Extract the (X, Y) coordinate from the center of the cell holding the provided text.  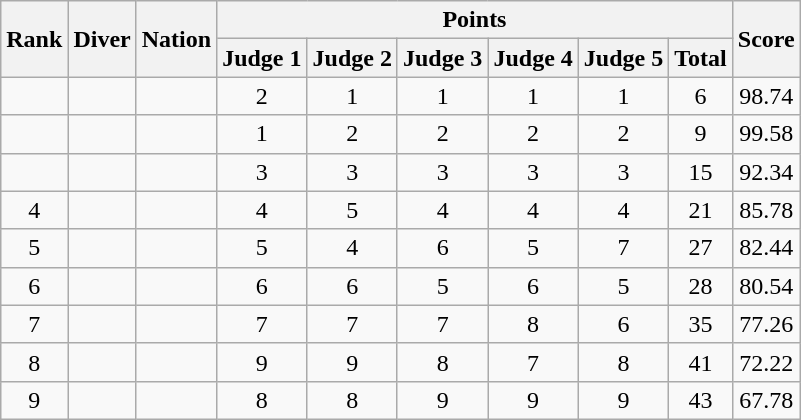
21 (701, 210)
Judge 5 (623, 58)
92.34 (766, 172)
35 (701, 324)
28 (701, 286)
82.44 (766, 248)
67.78 (766, 400)
41 (701, 362)
Total (701, 58)
Points (475, 20)
Rank (34, 39)
Nation (176, 39)
27 (701, 248)
72.22 (766, 362)
Score (766, 39)
80.54 (766, 286)
99.58 (766, 134)
Judge 4 (533, 58)
Judge 3 (442, 58)
77.26 (766, 324)
43 (701, 400)
Diver (102, 39)
Judge 2 (352, 58)
98.74 (766, 96)
15 (701, 172)
85.78 (766, 210)
Judge 1 (262, 58)
